Detect which cell encompasses the target text, then output its [x, y] center coordinate. 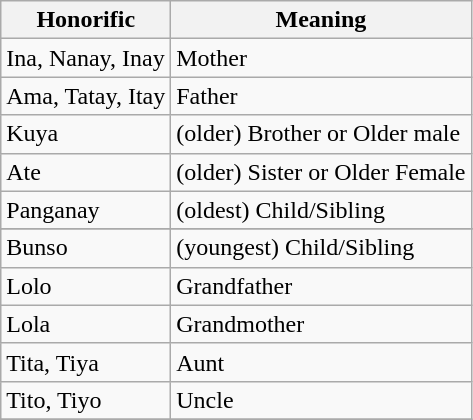
Uncle [321, 400]
Grandmother [321, 324]
Tito, Tiyo [86, 400]
Mother [321, 58]
(youngest) Child/Sibling [321, 248]
Ina, Nanay, Inay [86, 58]
Aunt [321, 362]
Ama, Tatay, Itay [86, 96]
Panganay [86, 210]
Father [321, 96]
Meaning [321, 20]
(older) Sister or Older Female [321, 172]
(oldest) Child/Sibling [321, 210]
Bunso [86, 248]
Tita, Tiya [86, 362]
Lola [86, 324]
Lolo [86, 286]
(older) Brother or Older male [321, 134]
Ate [86, 172]
Kuya [86, 134]
Grandfather [321, 286]
Honorific [86, 20]
